For the text-containing cell, return its midpoint in [x, y] coordinate format. 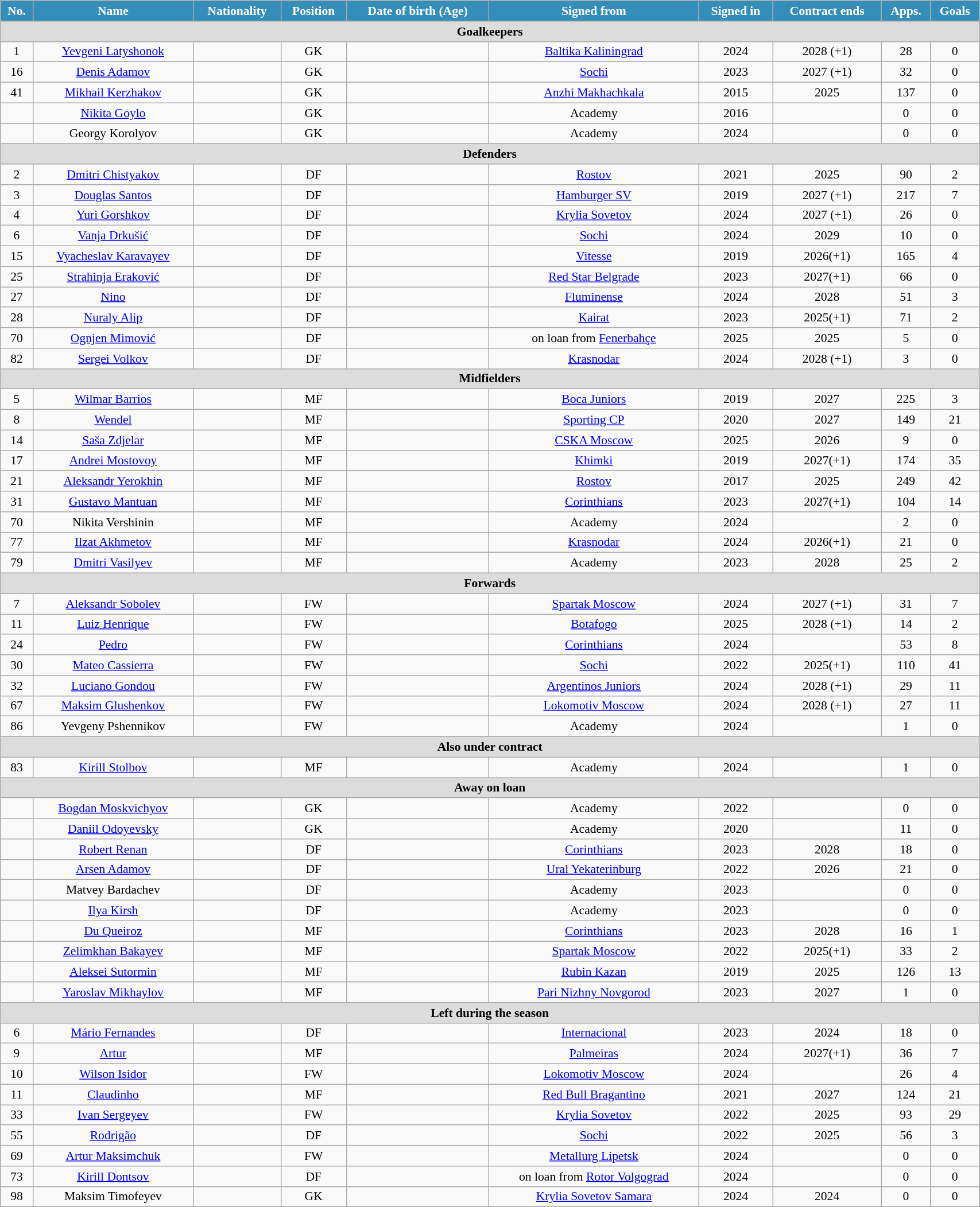
66 [906, 277]
69 [17, 1156]
CSKA Moscow [594, 440]
Mateo Cassierra [113, 665]
73 [17, 1177]
Dmitri Chistyakov [113, 174]
Ilzat Akhmetov [113, 542]
174 [906, 461]
Yaroslav Mikhaylov [113, 992]
Zelimkhan Bakayev [113, 952]
36 [906, 1054]
Hamburger SV [594, 195]
82 [17, 359]
Wilson Isidor [113, 1074]
Nationality [238, 11]
53 [906, 645]
83 [17, 767]
225 [906, 399]
Strahinja Eraković [113, 277]
110 [906, 665]
Kirill Dontsov [113, 1177]
Vitesse [594, 257]
149 [906, 420]
51 [906, 297]
Krylia Sovetov Samara [594, 1197]
98 [17, 1197]
93 [906, 1115]
Luciano Gondou [113, 686]
Left during the season [490, 1013]
Daniil Odoyevsky [113, 829]
2015 [736, 93]
Yevgeni Latyshonok [113, 52]
Red Bull Bragantino [594, 1095]
on loan from Rotor Volgograd [594, 1177]
Bogdan Moskvichyov [113, 809]
Du Queiroz [113, 931]
Rubin Kazan [594, 972]
Ivan Sergeyev [113, 1115]
Signed in [736, 11]
Artur Maksimchuk [113, 1156]
Artur [113, 1054]
Maksim Timofeyev [113, 1197]
42 [955, 482]
Red Star Belgrade [594, 277]
2016 [736, 113]
Matvey Bardachev [113, 890]
Apps. [906, 11]
35 [955, 461]
165 [906, 257]
Anzhi Makhachkala [594, 93]
Baltika Kaliningrad [594, 52]
124 [906, 1095]
Fluminense [594, 297]
Goalkeepers [490, 32]
Arsen Adamov [113, 870]
2017 [736, 482]
Nuraly Alip [113, 318]
86 [17, 727]
Nikita Vershinin [113, 522]
Yuri Gorshkov [113, 215]
Kairat [594, 318]
Sporting CP [594, 420]
Aleksei Sutormin [113, 972]
104 [906, 502]
Nino [113, 297]
Andrei Mostovoy [113, 461]
Botafogo [594, 624]
Signed from [594, 11]
2029 [827, 236]
Argentinos Juniors [594, 686]
Ural Yekaterinburg [594, 870]
217 [906, 195]
Denis Adamov [113, 72]
Contract ends [827, 11]
55 [17, 1136]
Mário Fernandes [113, 1033]
Luiz Henrique [113, 624]
Forwards [490, 584]
17 [17, 461]
Date of birth (Age) [418, 11]
15 [17, 257]
126 [906, 972]
Robert Renan [113, 849]
Vanja Drkušić [113, 236]
Palmeiras [594, 1054]
Position [313, 11]
Dmitri Vasilyev [113, 563]
Wilmar Barrios [113, 399]
Sergei Volkov [113, 359]
Georgy Korolyov [113, 134]
67 [17, 706]
Mikhail Kerzhakov [113, 93]
Aleksandr Yerokhin [113, 482]
79 [17, 563]
Vyacheslav Karavayev [113, 257]
Aleksandr Sobolev [113, 604]
Pari Nizhny Novgorod [594, 992]
Wendel [113, 420]
56 [906, 1136]
Saša Zdjelar [113, 440]
Pedro [113, 645]
Rodrigão [113, 1136]
on loan from Fenerbahçe [594, 338]
Boca Juniors [594, 399]
Ognjen Mimović [113, 338]
77 [17, 542]
Metallurg Lipetsk [594, 1156]
13 [955, 972]
71 [906, 318]
Goals [955, 11]
No. [17, 11]
Kirill Stolbov [113, 767]
Douglas Santos [113, 195]
Midfielders [490, 379]
30 [17, 665]
137 [906, 93]
90 [906, 174]
Khimki [594, 461]
249 [906, 482]
Nikita Goylo [113, 113]
Name [113, 11]
Also under contract [490, 747]
Yevgeny Pshennikov [113, 727]
Claudinho [113, 1095]
Away on loan [490, 788]
Ilya Kirsh [113, 911]
Internacional [594, 1033]
Maksim Glushenkov [113, 706]
Defenders [490, 154]
Gustavo Mantuan [113, 502]
24 [17, 645]
